For the text-containing cell, return its midpoint in (x, y) coordinate format. 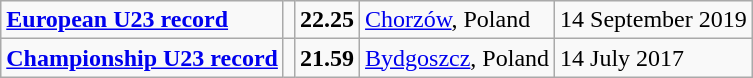
European U23 record (142, 20)
Chorzów, Poland (458, 20)
14 July 2017 (654, 58)
Bydgoszcz, Poland (458, 58)
Championship U23 record (142, 58)
22.25 (326, 20)
21.59 (326, 58)
14 September 2019 (654, 20)
